Search for the cell housing the specified text and yield its [x, y] center coordinate. 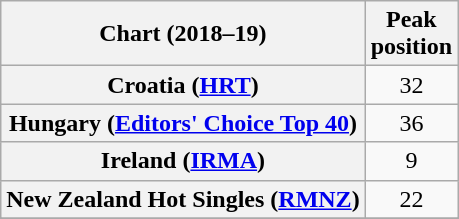
Croatia (HRT) [183, 85]
Ireland (IRMA) [183, 161]
22 [411, 199]
36 [411, 123]
32 [411, 85]
Peakposition [411, 34]
Hungary (Editors' Choice Top 40) [183, 123]
New Zealand Hot Singles (RMNZ) [183, 199]
Chart (2018–19) [183, 34]
9 [411, 161]
